Provide the (x, y) coordinate of the cell's center where the given text is located.  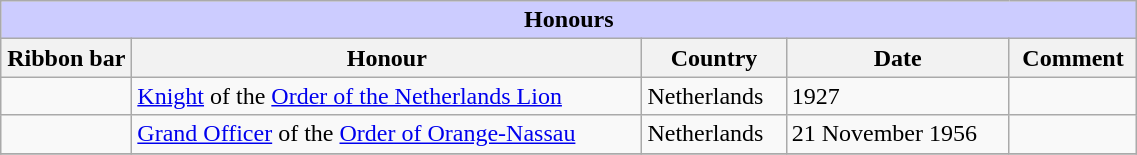
Ribbon bar (66, 58)
21 November 1956 (898, 134)
Country (714, 58)
Grand Officer of the Order of Orange-Nassau (387, 134)
Knight of the Order of the Netherlands Lion (387, 96)
Date (898, 58)
Honours (569, 20)
Honour (387, 58)
Comment (1073, 58)
1927 (898, 96)
